Pinpoint the cell where the given text exists, returning its (x, y) midpoint coordinate. 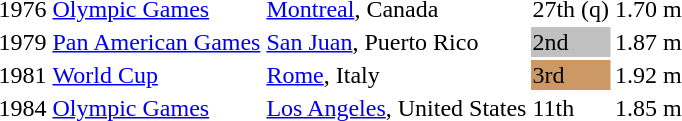
3rd (571, 75)
San Juan, Puerto Rico (396, 42)
2nd (571, 42)
World Cup (156, 75)
Rome, Italy (396, 75)
Pan American Games (156, 42)
